Search for the cell housing the specified text and yield its [x, y] center coordinate. 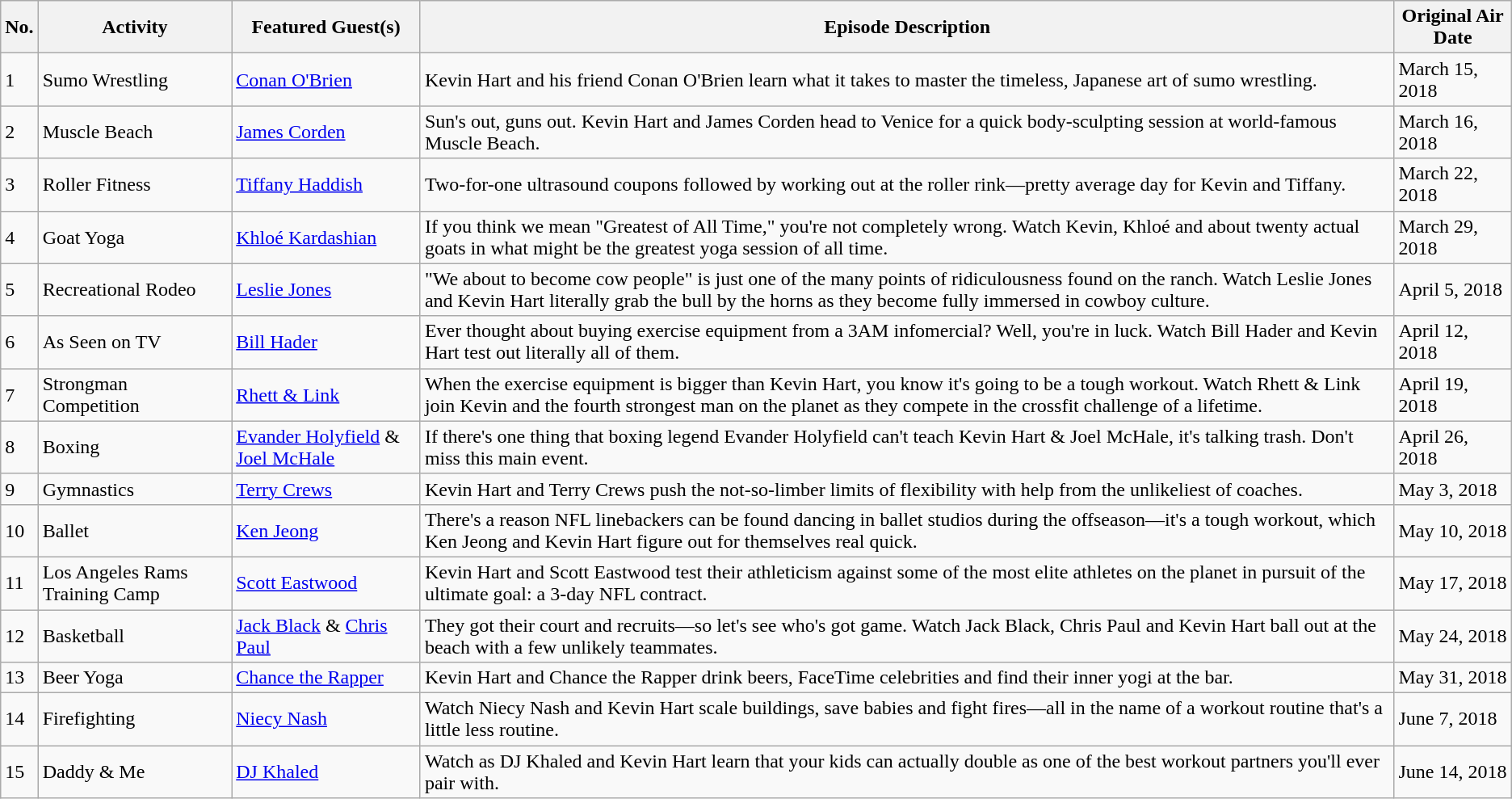
Sun's out, guns out. Kevin Hart and James Corden head to Venice for a quick body-sculpting session at world-famous Muscle Beach. [907, 132]
12 [19, 635]
14 [19, 719]
Los Angeles Rams Training Camp [135, 583]
March 22, 2018 [1452, 184]
Roller Fitness [135, 184]
April 5, 2018 [1452, 289]
May 10, 2018 [1452, 530]
Watch as DJ Khaled and Kevin Hart learn that your kids can actually double as one of the best workout partners you'll ever pair with. [907, 772]
15 [19, 772]
Firefighting [135, 719]
If there's one thing that boxing legend Evander Holyfield can't teach Kevin Hart & Joel McHale, it's talking trash. Don't miss this main event. [907, 448]
1 [19, 79]
Evander Holyfield & Joel McHale [326, 448]
Goat Yoga [135, 238]
6 [19, 343]
Basketball [135, 635]
Kevin Hart and Chance the Rapper drink beers, FaceTime celebrities and find their inner yogi at the bar. [907, 678]
Terry Crews [326, 489]
April 19, 2018 [1452, 394]
April 26, 2018 [1452, 448]
Activity [135, 27]
Chance the Rapper [326, 678]
Kevin Hart and Terry Crews push the not-so-limber limits of flexibility with help from the unlikeliest of coaches. [907, 489]
Jack Black & Chris Paul [326, 635]
March 16, 2018 [1452, 132]
Khloé Kardashian [326, 238]
June 7, 2018 [1452, 719]
May 17, 2018 [1452, 583]
4 [19, 238]
13 [19, 678]
May 24, 2018 [1452, 635]
No. [19, 27]
June 14, 2018 [1452, 772]
Original Air Date [1452, 27]
James Corden [326, 132]
April 12, 2018 [1452, 343]
Leslie Jones [326, 289]
10 [19, 530]
As Seen on TV [135, 343]
May 3, 2018 [1452, 489]
Boxing [135, 448]
Watch Niecy Nash and Kevin Hart scale buildings, save babies and fight fires—all in the name of a workout routine that's a little less routine. [907, 719]
Kevin Hart and his friend Conan O'Brien learn what it takes to master the timeless, Japanese art of sumo wrestling. [907, 79]
2 [19, 132]
11 [19, 583]
3 [19, 184]
Episode Description [907, 27]
Scott Eastwood [326, 583]
9 [19, 489]
7 [19, 394]
Rhett & Link [326, 394]
Two-for-one ultrasound coupons followed by working out at the roller rink—pretty average day for Kevin and Tiffany. [907, 184]
March 29, 2018 [1452, 238]
Daddy & Me [135, 772]
Conan O'Brien [326, 79]
Tiffany Haddish [326, 184]
Beer Yoga [135, 678]
5 [19, 289]
8 [19, 448]
Ballet [135, 530]
Ken Jeong [326, 530]
Bill Hader [326, 343]
Sumo Wrestling [135, 79]
Strongman Competition [135, 394]
May 31, 2018 [1452, 678]
Gymnastics [135, 489]
DJ Khaled [326, 772]
Niecy Nash [326, 719]
Recreational Rodeo [135, 289]
March 15, 2018 [1452, 79]
Muscle Beach [135, 132]
Featured Guest(s) [326, 27]
